Find where the given text appears and provide that cell's center as (X, Y) coordinate. 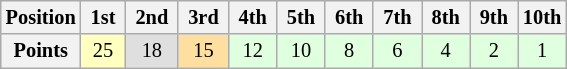
10th (542, 17)
25 (104, 51)
4th (253, 17)
4 (446, 51)
8 (349, 51)
6th (349, 17)
1 (542, 51)
1st (104, 17)
12 (253, 51)
9th (494, 17)
5th (301, 17)
8th (446, 17)
Points (41, 51)
2nd (152, 17)
15 (203, 51)
Position (41, 17)
6 (397, 51)
7th (397, 17)
18 (152, 51)
2 (494, 51)
10 (301, 51)
3rd (203, 17)
